Pinpoint the cell where the given text exists, returning its [X, Y] midpoint coordinate. 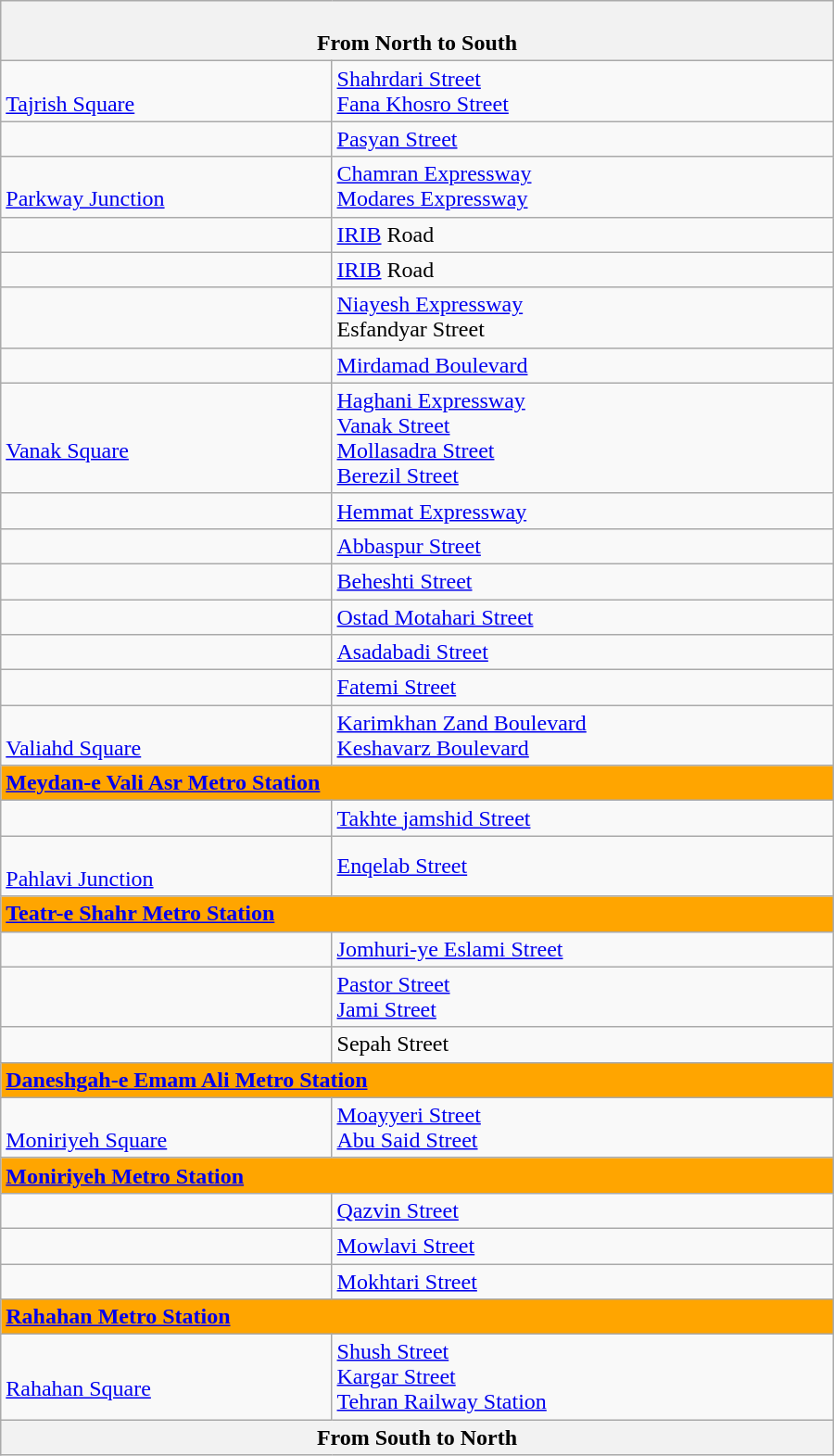
Mokhtari Street [582, 1282]
Abbaspur Street [582, 546]
Chamran Expressway Modares Expressway [582, 187]
Niayesh Expressway Esfandyar Street [582, 317]
Ostad Motahari Street [582, 616]
Pasyan Street [582, 139]
Shush Street Kargar Street Tehran Railway Station [582, 1377]
Hemmat Expressway [582, 511]
Asadabadi Street [582, 652]
Karimkhan Zand Boulevard Keshavarz Boulevard [582, 736]
Pahlavi Junction [167, 866]
Daneshgah-e Emam Ali Metro Station [417, 1080]
Haghani Expressway Vanak Street Mollasadra Street Berezil Street [582, 437]
Moayyeri Street Abu Said Street [582, 1127]
Mirdamad Boulevard [582, 365]
Takhte jamshid Street [582, 818]
Moniriyeh Square [167, 1127]
Teatr-e Shahr Metro Station [417, 914]
Rahahan Metro Station [417, 1317]
Qazvin Street [582, 1210]
Beheshti Street [582, 581]
Tajrish Square [167, 91]
Sepah Street [582, 1045]
Pastor Street Jami Street [582, 997]
Parkway Junction [167, 187]
Moniriyeh Metro Station [417, 1175]
Valiahd Square [167, 736]
Shahrdari Street Fana Khosro Street [582, 91]
From South to North [417, 1437]
Enqelab Street [582, 866]
Vanak Square [167, 437]
Jomhuri-ye Eslami Street [582, 949]
Meydan-e Vali Asr Metro Station [417, 783]
From North to South [417, 32]
Rahahan Square [167, 1377]
Fatemi Street [582, 688]
Mowlavi Street [582, 1246]
